Search for the cell housing the specified text and yield its [X, Y] center coordinate. 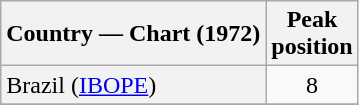
Brazil (IBOPE) [134, 85]
Peakposition [312, 34]
8 [312, 85]
Country — Chart (1972) [134, 34]
